Identify which cell holds the provided text, then report its (X, Y) central coordinate. 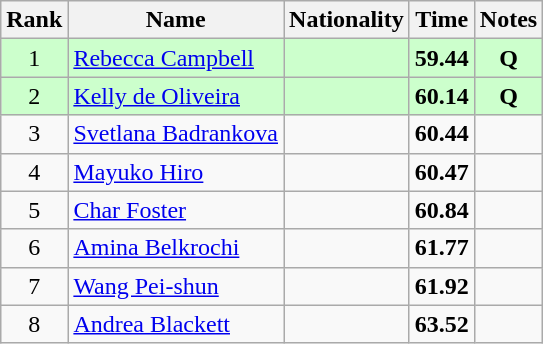
Kelly de Oliveira (176, 96)
3 (34, 134)
Mayuko Hiro (176, 172)
60.47 (442, 172)
60.44 (442, 134)
Notes (508, 20)
8 (34, 324)
60.14 (442, 96)
Rebecca Campbell (176, 58)
Rank (34, 20)
61.92 (442, 286)
59.44 (442, 58)
Andrea Blackett (176, 324)
Char Foster (176, 210)
60.84 (442, 210)
Amina Belkrochi (176, 248)
7 (34, 286)
6 (34, 248)
Svetlana Badrankova (176, 134)
Wang Pei-shun (176, 286)
Time (442, 20)
1 (34, 58)
Name (176, 20)
5 (34, 210)
4 (34, 172)
63.52 (442, 324)
2 (34, 96)
Nationality (347, 20)
61.77 (442, 248)
